Detect which cell encompasses the target text, then output its (x, y) center coordinate. 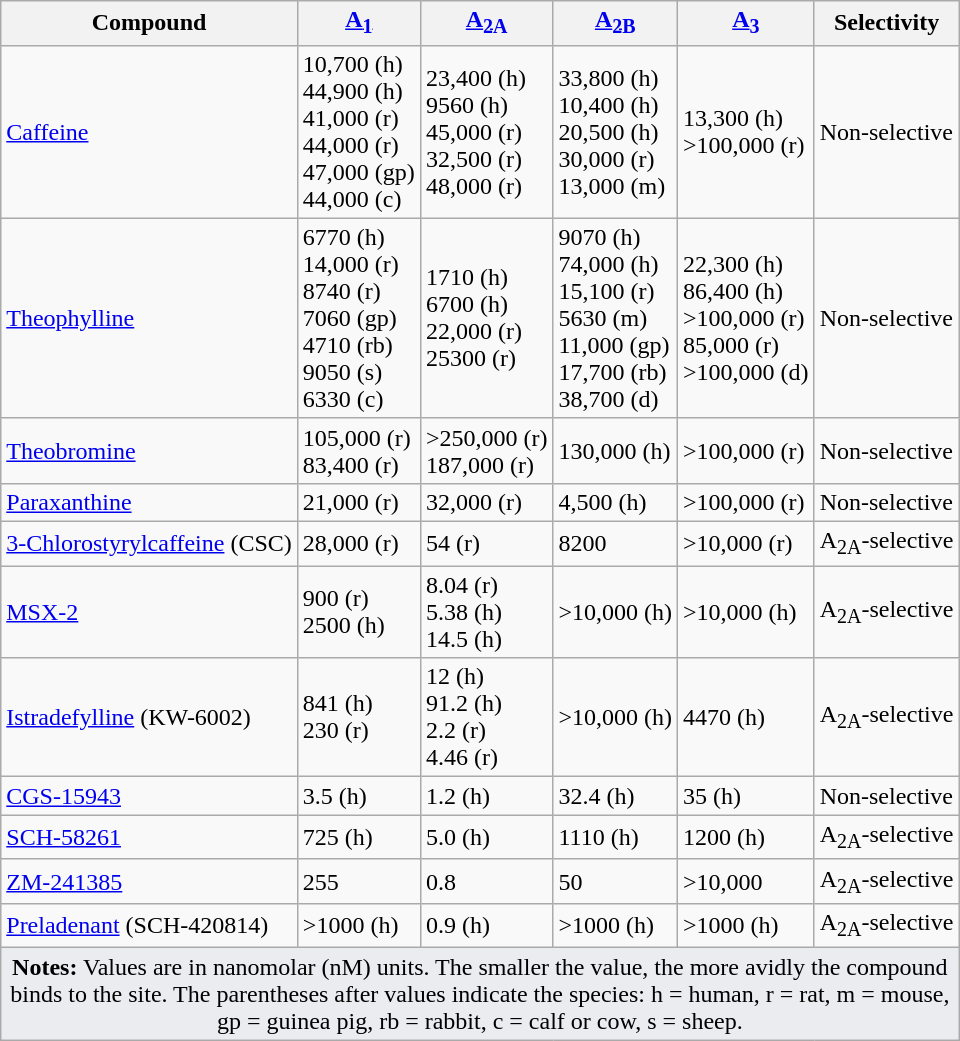
SCH-58261 (150, 837)
12 (h)91.2 (h)2.2 (r)4.46 (r) (486, 718)
130,000 (h) (616, 450)
6770 (h)14,000 (r)8740 (r)7060 (gp)4710 (rb)9050 (s)6330 (c) (358, 318)
Selectivity (886, 23)
Caffeine (150, 132)
10,700 (h)44,900 (h)41,000 (r)44,000 (r)47,000 (gp)44,000 (c) (358, 132)
>250,000 (r)187,000 (r) (486, 450)
1.2 (h) (486, 796)
255 (358, 881)
1710 (h)6700 (h)22,000 (r)25300 (r) (486, 318)
8200 (616, 543)
Compound (150, 23)
9070 (h)74,000 (h)15,100 (r)5630 (m)11,000 (gp)17,700 (rb)38,700 (d) (616, 318)
Paraxanthine (150, 502)
>10,000 (r) (746, 543)
841 (h)230 (r) (358, 718)
13,300 (h)>100,000 (r) (746, 132)
22,300 (h)86,400 (h)>100,000 (r)85,000 (r)>100,000 (d) (746, 318)
725 (h) (358, 837)
8.04 (r)5.38 (h)14.5 (h) (486, 612)
33,800 (h)10,400 (h)20,500 (h)30,000 (r)13,000 (m) (616, 132)
3-Chlorostyrylcaffeine (CSC) (150, 543)
Theobromine (150, 450)
A2A (486, 23)
21,000 (r) (358, 502)
23,400 (h)9560 (h)45,000 (r)32,500 (r)48,000 (r) (486, 132)
5.0 (h) (486, 837)
32,000 (r) (486, 502)
35 (h) (746, 796)
Theophylline (150, 318)
A1 (358, 23)
A2B (616, 23)
50 (616, 881)
4,500 (h) (616, 502)
28,000 (r) (358, 543)
0.8 (486, 881)
1110 (h) (616, 837)
A3 (746, 23)
105,000 (r)83,400 (r) (358, 450)
3.5 (h) (358, 796)
900 (r)2500 (h) (358, 612)
32.4 (h) (616, 796)
Preladenant (SCH-420814) (150, 926)
Istradefylline (KW-6002) (150, 718)
1200 (h) (746, 837)
54 (r) (486, 543)
0.9 (h) (486, 926)
CGS-15943 (150, 796)
>10,000 (746, 881)
4470 (h) (746, 718)
ZM-241385 (150, 881)
MSX-2 (150, 612)
